Return (X, Y) of the center of cell containing provided text 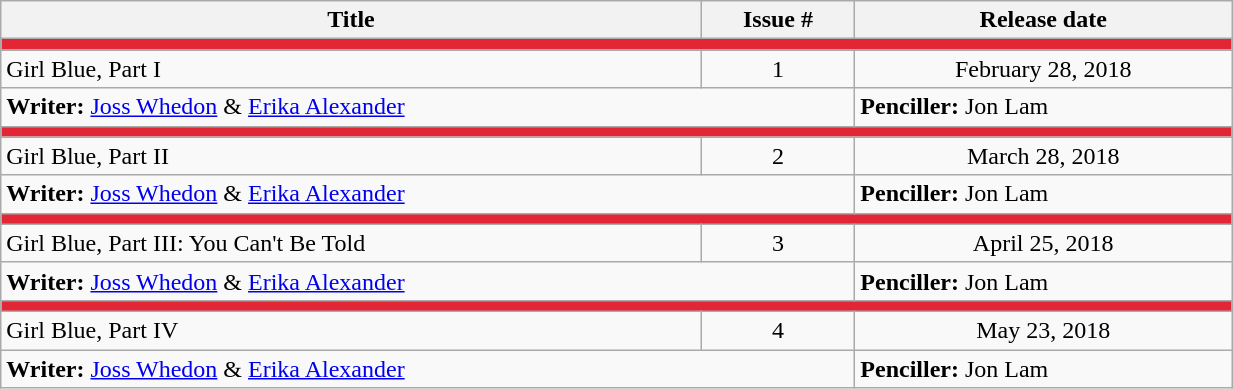
February 28, 2018 (1044, 69)
Title (351, 20)
Girl Blue, Part II (351, 156)
May 23, 2018 (1044, 330)
3 (778, 243)
April 25, 2018 (1044, 243)
Release date (1044, 20)
Girl Blue, Part I (351, 69)
2 (778, 156)
4 (778, 330)
March 28, 2018 (1044, 156)
Issue # (778, 20)
Girl Blue, Part III: You Can't Be Told (351, 243)
Girl Blue, Part IV (351, 330)
1 (778, 69)
